Return the [X, Y] coordinate for the center point of the cell that contains the specified text.  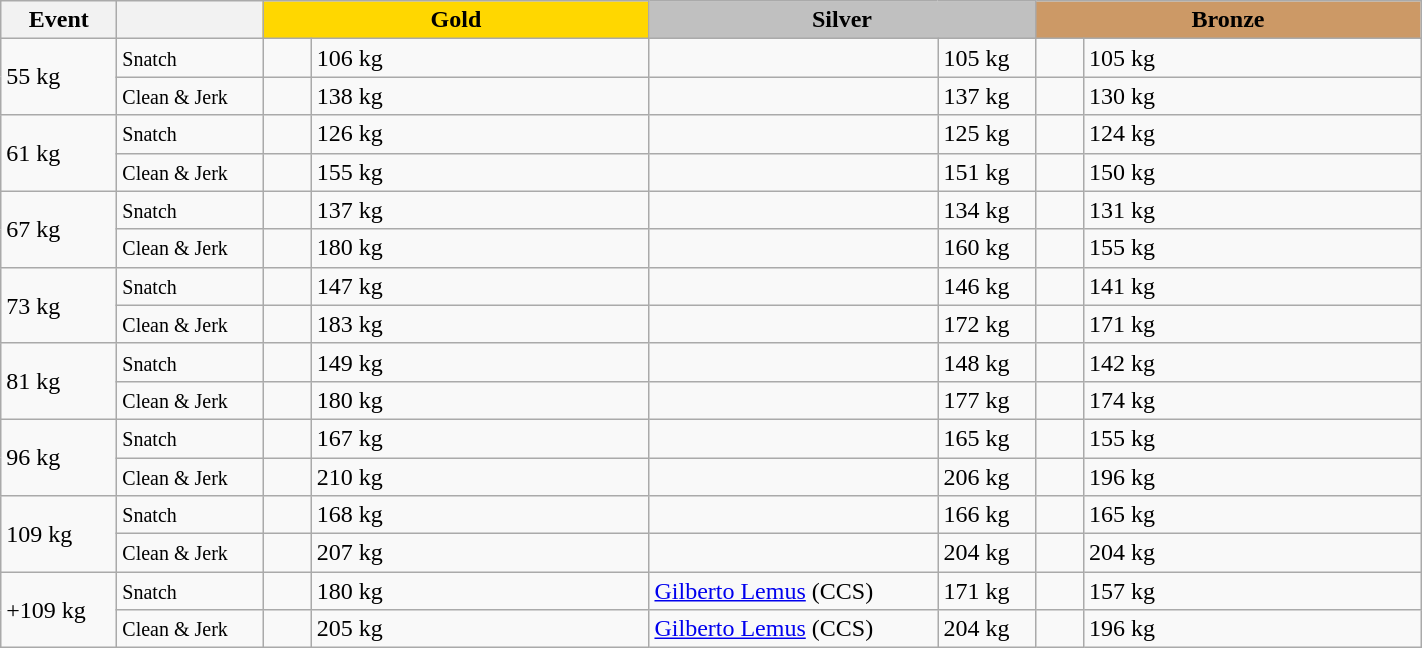
109 kg [59, 534]
148 kg [986, 362]
Event [59, 20]
147 kg [480, 286]
172 kg [986, 324]
67 kg [59, 229]
141 kg [1252, 286]
168 kg [480, 515]
149 kg [480, 362]
157 kg [1252, 591]
167 kg [480, 438]
160 kg [986, 248]
177 kg [986, 400]
151 kg [986, 172]
106 kg [480, 58]
146 kg [986, 286]
150 kg [1252, 172]
Bronze [1228, 20]
124 kg [1252, 134]
207 kg [480, 553]
210 kg [480, 477]
138 kg [480, 96]
206 kg [986, 477]
Gold [456, 20]
166 kg [986, 515]
131 kg [1252, 210]
96 kg [59, 457]
130 kg [1252, 96]
134 kg [986, 210]
174 kg [1252, 400]
125 kg [986, 134]
55 kg [59, 77]
61 kg [59, 153]
205 kg [480, 629]
142 kg [1252, 362]
81 kg [59, 381]
Silver [842, 20]
183 kg [480, 324]
126 kg [480, 134]
+109 kg [59, 610]
73 kg [59, 305]
